Scan for the cell matching the given text and deliver its (X, Y) coordinate at center. 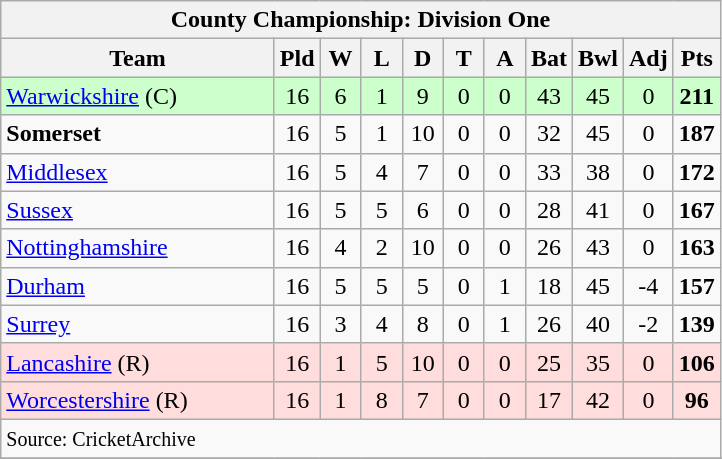
25 (548, 362)
Bwl (598, 58)
32 (548, 134)
Team (138, 58)
W (340, 58)
9 (422, 96)
Bat (548, 58)
D (422, 58)
-4 (649, 286)
40 (598, 324)
Nottinghamshire (138, 248)
County Championship: Division One (361, 20)
163 (696, 248)
Pld (297, 58)
139 (696, 324)
172 (696, 172)
Lancashire (R) (138, 362)
2 (382, 248)
Source: CricketArchive (361, 438)
3 (340, 324)
T (464, 58)
Warwickshire (C) (138, 96)
167 (696, 210)
Adj (649, 58)
Surrey (138, 324)
L (382, 58)
Durham (138, 286)
211 (696, 96)
187 (696, 134)
Sussex (138, 210)
17 (548, 400)
38 (598, 172)
18 (548, 286)
A (504, 58)
Pts (696, 58)
Worcestershire (R) (138, 400)
41 (598, 210)
33 (548, 172)
-2 (649, 324)
42 (598, 400)
106 (696, 362)
96 (696, 400)
157 (696, 286)
Middlesex (138, 172)
35 (598, 362)
Somerset (138, 134)
28 (548, 210)
